Determine the (X, Y) coordinate at the center of the cell enclosing the given text.  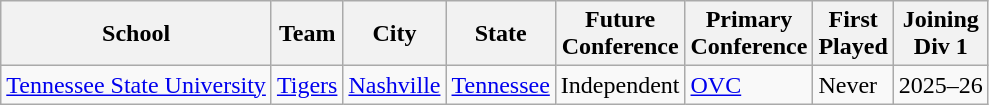
2025–26 (940, 85)
Tigers (307, 85)
Nashville (394, 85)
School (136, 34)
OVC (749, 85)
JoiningDiv 1 (940, 34)
Independent (620, 85)
PrimaryConference (749, 34)
State (500, 34)
Tennessee State University (136, 85)
City (394, 34)
Tennessee (500, 85)
FirstPlayed (853, 34)
FutureConference (620, 34)
Never (853, 85)
Team (307, 34)
